Determine the [x, y] coordinate at the center of the cell enclosing the given text.  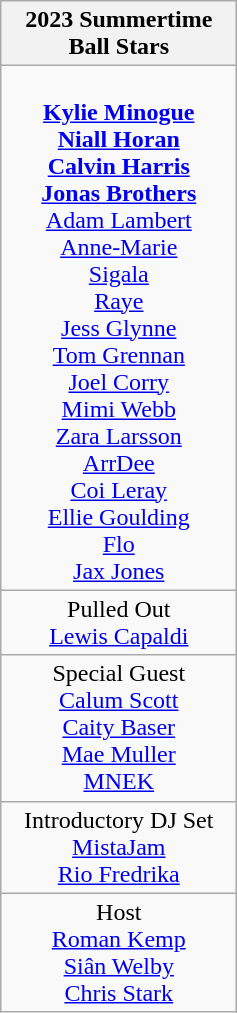
HostRoman KempSiân WelbyChris Stark [119, 952]
Pulled OutLewis Capaldi [119, 622]
Special GuestCalum ScottCaity Baser Mae Muller MNEK [119, 728]
Introductory DJ SetMistaJamRio Fredrika [119, 847]
2023 Summertime Ball Stars [119, 34]
